Search for the cell housing the specified text and yield its (X, Y) center coordinate. 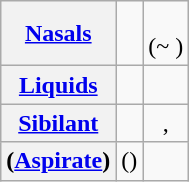
Nasals (58, 34)
(Aspirate) (58, 161)
(~ ) (166, 34)
Liquids (58, 85)
Sibilant (58, 123)
, (166, 123)
() (130, 161)
